Determine the (X, Y) coordinate at the center of the cell enclosing the given text.  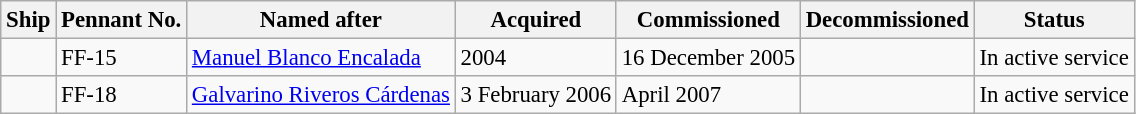
Pennant No. (122, 20)
Commissioned (708, 20)
April 2007 (708, 95)
Named after (322, 20)
3 February 2006 (536, 95)
Galvarino Riveros Cárdenas (322, 95)
Decommissioned (887, 20)
16 December 2005 (708, 58)
Acquired (536, 20)
FF-15 (122, 58)
2004 (536, 58)
Status (1054, 20)
Manuel Blanco Encalada (322, 58)
Ship (28, 20)
FF-18 (122, 95)
